Return the [X, Y] coordinate for the center point of the cell that contains the specified text.  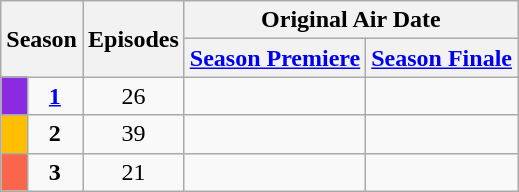
Original Air Date [350, 20]
1 [54, 96]
3 [54, 172]
2 [54, 134]
39 [133, 134]
Season [42, 39]
Season Finale [442, 58]
Episodes [133, 39]
26 [133, 96]
Season Premiere [274, 58]
21 [133, 172]
